Pinpoint the cell where the given text exists, returning its [x, y] midpoint coordinate. 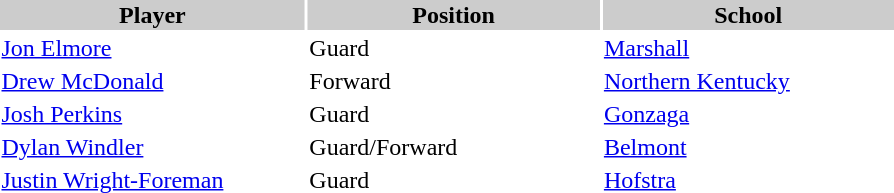
Dylan Windler [152, 147]
Josh Perkins [152, 114]
Forward [454, 81]
School [748, 15]
Marshall [748, 48]
Northern Kentucky [748, 81]
Player [152, 15]
Jon Elmore [152, 48]
Gonzaga [748, 114]
Drew McDonald [152, 81]
Belmont [748, 147]
Position [454, 15]
Guard/Forward [454, 147]
